For the text-containing cell, return its midpoint in (X, Y) coordinate format. 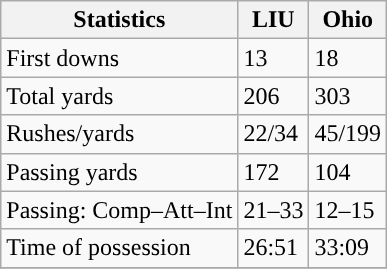
45/199 (348, 134)
104 (348, 172)
First downs (120, 58)
22/34 (274, 134)
18 (348, 58)
13 (274, 58)
Time of possession (120, 248)
206 (274, 96)
26:51 (274, 248)
Passing yards (120, 172)
Total yards (120, 96)
172 (274, 172)
33:09 (348, 248)
Rushes/yards (120, 134)
LIU (274, 20)
21–33 (274, 210)
Ohio (348, 20)
303 (348, 96)
12–15 (348, 210)
Statistics (120, 20)
Passing: Comp–Att–Int (120, 210)
